For the text-containing cell, return its midpoint in [x, y] coordinate format. 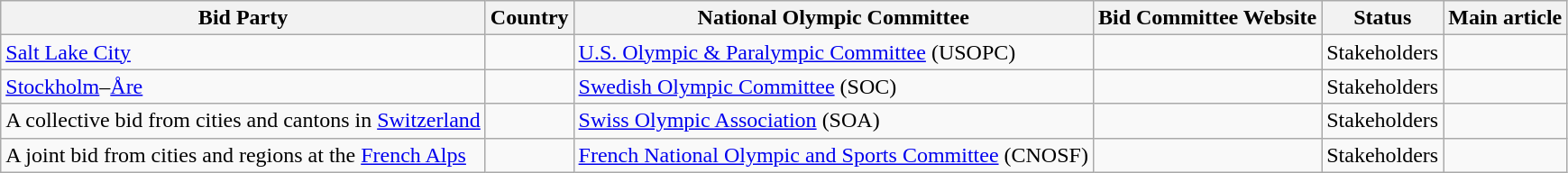
Stockholm–Åre [243, 86]
National Olympic Committee [833, 18]
A collective bid from cities and cantons in Switzerland [243, 121]
Swedish Olympic Committee (SOC) [833, 86]
Country [529, 18]
Status [1383, 18]
A joint bid from cities and regions at the French Alps [243, 155]
Bid Party [243, 18]
Bid Committee Website [1206, 18]
French National Olympic and Sports Committee (CNOSF) [833, 155]
Main article [1506, 18]
Swiss Olympic Association (SOA) [833, 121]
Salt Lake City [243, 52]
U.S. Olympic & Paralympic Committee (USOPC) [833, 52]
